Determine the [x, y] coordinate at the center of the cell enclosing the given text.  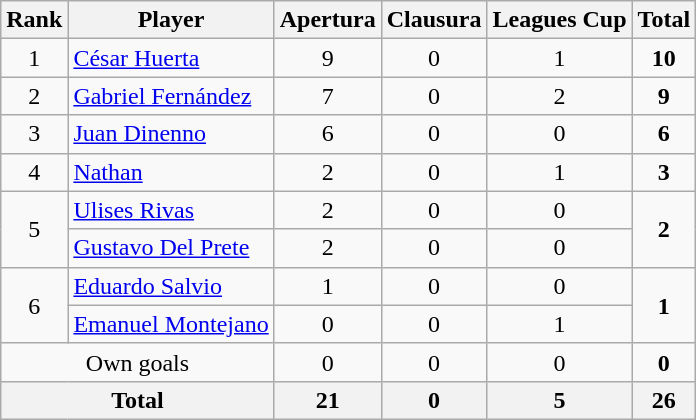
Juan Dinenno [171, 134]
Emanuel Montejano [171, 324]
7 [328, 96]
26 [664, 400]
Gabriel Fernández [171, 96]
4 [34, 172]
César Huerta [171, 58]
Nathan [171, 172]
Gustavo Del Prete [171, 248]
Eduardo Salvio [171, 286]
Rank [34, 20]
21 [328, 400]
Own goals [138, 362]
Leagues Cup [560, 20]
Clausura [434, 20]
Apertura [328, 20]
Ulises Rivas [171, 210]
Player [171, 20]
10 [664, 58]
